Provide the (X, Y) coordinate of the cell's center where the given text is located.  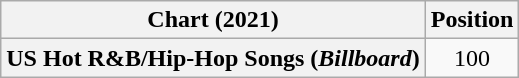
Chart (2021) (213, 20)
US Hot R&B/Hip-Hop Songs (Billboard) (213, 58)
Position (472, 20)
100 (472, 58)
